For the text-containing cell, return its midpoint in (x, y) coordinate format. 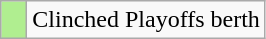
Clinched Playoffs berth (146, 20)
